Identify which cell holds the provided text, then report its [X, Y] central coordinate. 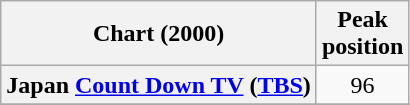
96 [362, 85]
Peakposition [362, 34]
Japan Count Down TV (TBS) [159, 85]
Chart (2000) [159, 34]
